From the cell containing the given text, extract its center point as (X, Y) coordinate. 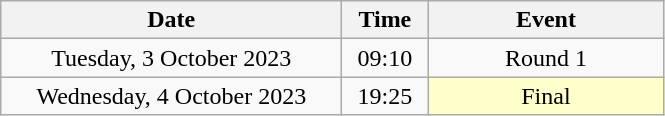
Event (546, 20)
Final (546, 96)
Date (172, 20)
19:25 (385, 96)
09:10 (385, 58)
Tuesday, 3 October 2023 (172, 58)
Wednesday, 4 October 2023 (172, 96)
Time (385, 20)
Round 1 (546, 58)
